Find where the given text appears and provide that cell's center as (X, Y) coordinate. 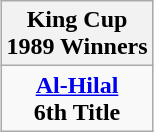
King Cup 1989 Winners (77, 34)
Al-Hilal6th Title (77, 98)
